From the cell containing the given text, extract its center point as [x, y] coordinate. 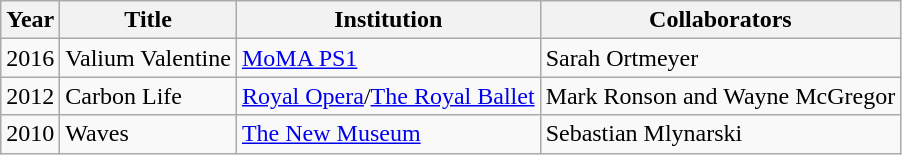
Sarah Ortmeyer [720, 58]
Mark Ronson and Wayne McGregor [720, 96]
Title [148, 20]
MoMA PS1 [388, 58]
Year [30, 20]
Sebastian Mlynarski [720, 134]
Valium Valentine [148, 58]
2016 [30, 58]
Carbon Life [148, 96]
Institution [388, 20]
Waves [148, 134]
Collaborators [720, 20]
The New Museum [388, 134]
2012 [30, 96]
Royal Opera/The Royal Ballet [388, 96]
2010 [30, 134]
